Scan for the cell matching the given text and deliver its (X, Y) coordinate at center. 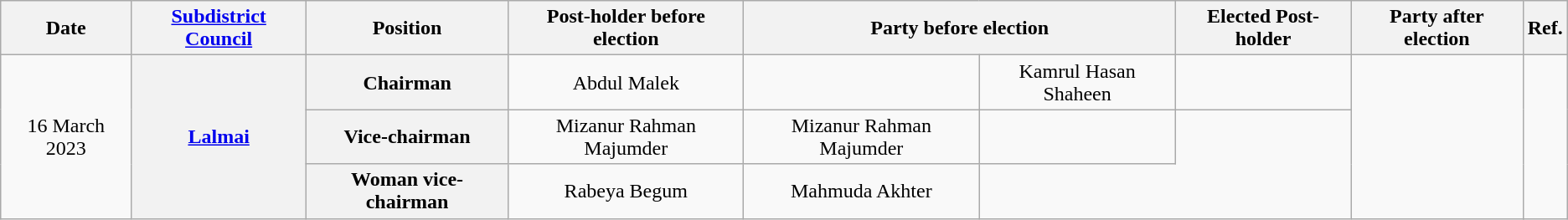
Kamrul Hasan Shaheen (1077, 82)
Ref. (1545, 28)
Chairman (407, 82)
Party before election (960, 28)
Subdistrict Council (219, 28)
Elected Post-holder (1263, 28)
Position (407, 28)
Mahmuda Akhter (861, 191)
Vice-chairman (407, 137)
16 March 2023 (66, 137)
Party after election (1437, 28)
Lalmai (219, 137)
Date (66, 28)
Woman vice-chairman (407, 191)
Post-holder before election (627, 28)
Abdul Malek (627, 82)
Rabeya Begum (627, 191)
